For the text-containing cell, return its midpoint in (x, y) coordinate format. 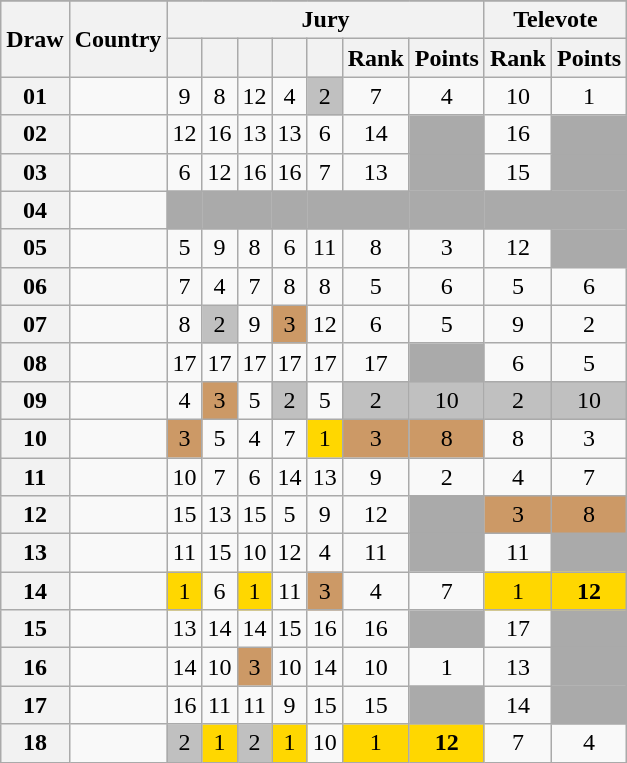
Draw (35, 39)
03 (35, 172)
07 (35, 324)
06 (35, 286)
18 (35, 743)
Televote (555, 20)
05 (35, 248)
04 (35, 210)
01 (35, 96)
Jury (326, 20)
02 (35, 134)
08 (35, 362)
Country (118, 39)
09 (35, 400)
